From the cell containing the given text, extract its center point as (X, Y) coordinate. 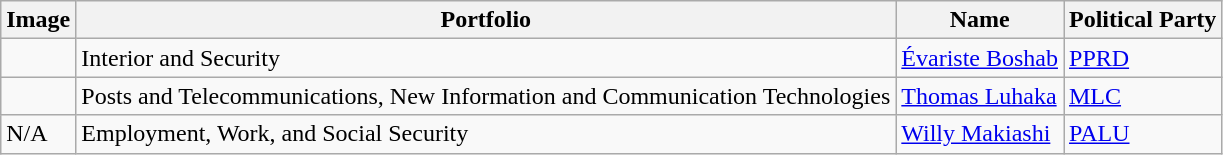
Interior and Security (486, 58)
Political Party (1143, 20)
Évariste Boshab (980, 58)
MLC (1143, 96)
Willy Makiashi (980, 134)
Employment, Work, and Social Security (486, 134)
Posts and Telecommunications, New Information and Communication Technologies (486, 96)
PPRD (1143, 58)
PALU (1143, 134)
Portfolio (486, 20)
Image (38, 20)
Thomas Luhaka (980, 96)
Name (980, 20)
N/A (38, 134)
